Locate the cell with the specified text and output its (X, Y) center coordinate. 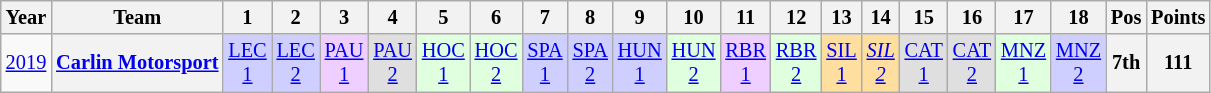
7 (544, 17)
HUN2 (694, 63)
8 (590, 17)
Team (137, 17)
HOC1 (444, 63)
HOC2 (496, 63)
11 (745, 17)
16 (972, 17)
SPA1 (544, 63)
10 (694, 17)
Points (1178, 17)
6 (496, 17)
2019 (26, 63)
17 (1024, 17)
111 (1178, 63)
CAT2 (972, 63)
12 (796, 17)
7th (1126, 63)
RBR1 (745, 63)
SIL2 (881, 63)
5 (444, 17)
13 (841, 17)
Carlin Motorsport (137, 63)
PAU2 (392, 63)
RBR2 (796, 63)
2 (296, 17)
SPA2 (590, 63)
MNZ1 (1024, 63)
18 (1078, 17)
9 (640, 17)
3 (344, 17)
15 (924, 17)
Year (26, 17)
CAT1 (924, 63)
LEC2 (296, 63)
MNZ2 (1078, 63)
14 (881, 17)
PAU1 (344, 63)
HUN1 (640, 63)
4 (392, 17)
LEC1 (247, 63)
SIL1 (841, 63)
1 (247, 17)
Pos (1126, 17)
